Locate the cell with the specified text and output its (x, y) center coordinate. 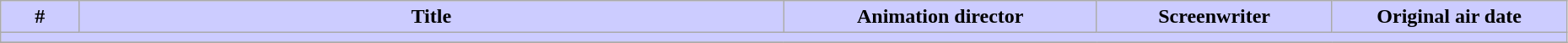
Original air date (1449, 17)
# (40, 17)
Animation director (940, 17)
Title (432, 17)
Screenwriter (1214, 17)
